Pinpoint the cell where the given text exists, returning its [X, Y] midpoint coordinate. 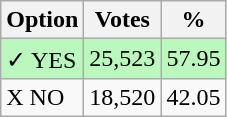
18,520 [122, 97]
57.95 [194, 59]
✓ YES [42, 59]
Option [42, 20]
42.05 [194, 97]
Votes [122, 20]
X NO [42, 97]
25,523 [122, 59]
% [194, 20]
